From the cell containing the given text, extract its center point as [x, y] coordinate. 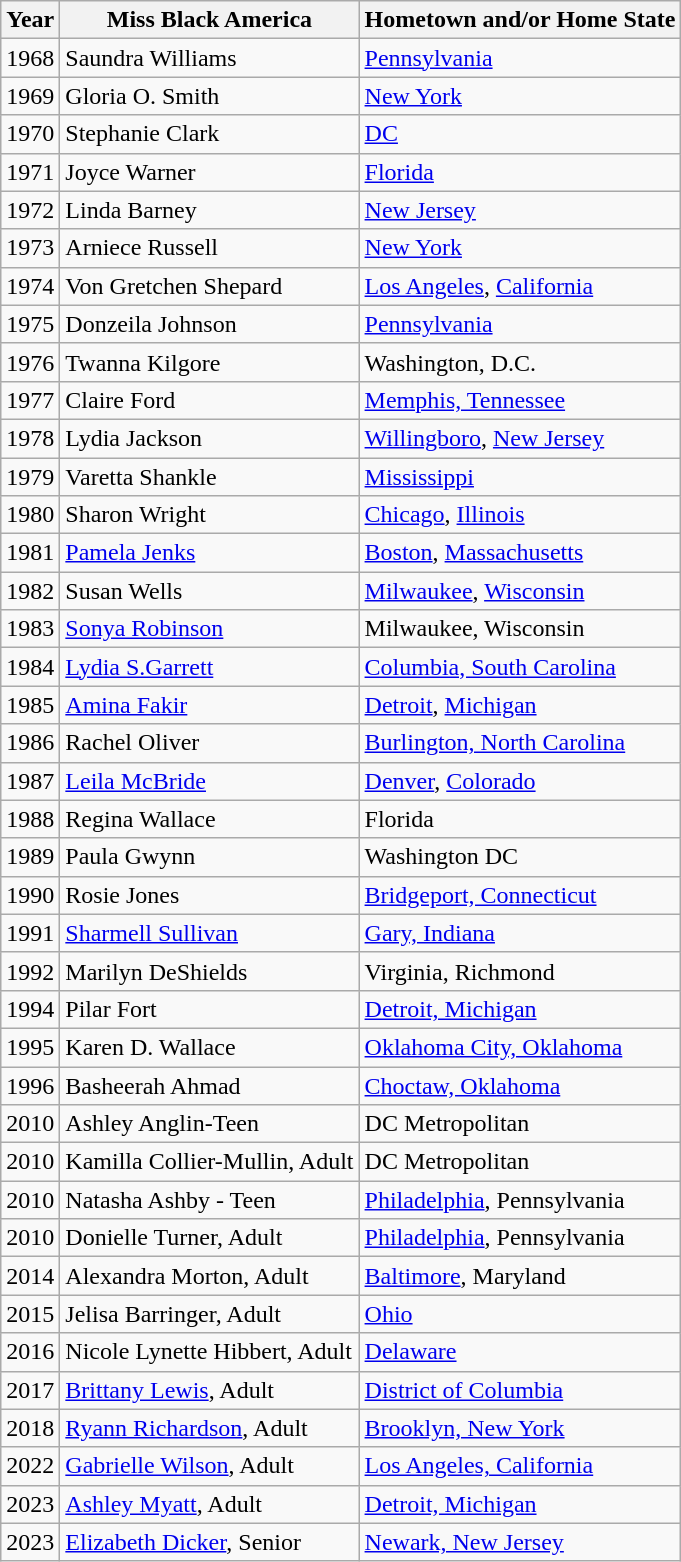
Lydia S.Garrett [210, 667]
Lydia Jackson [210, 438]
Susan Wells [210, 591]
Pilar Fort [210, 1009]
Elizabeth Dicker, Senior [210, 1542]
Linda Barney [210, 210]
Newark, New Jersey [520, 1542]
Virginia, Richmond [520, 971]
Natasha Ashby - Teen [210, 1200]
1996 [30, 1085]
Basheerah Ahmad [210, 1085]
1983 [30, 629]
1974 [30, 286]
Varetta Shankle [210, 477]
Choctaw, Oklahoma [520, 1085]
Ohio [520, 1314]
1976 [30, 362]
Gloria O. Smith [210, 96]
Ashley Anglin-Teen [210, 1124]
1986 [30, 743]
2018 [30, 1428]
2017 [30, 1390]
Leila McBride [210, 781]
1982 [30, 591]
1978 [30, 438]
Delaware [520, 1352]
Mississippi [520, 477]
Boston, Massachusetts [520, 553]
Chicago, Illinois [520, 515]
Saundra Williams [210, 58]
2015 [30, 1314]
Rosie Jones [210, 895]
1970 [30, 134]
1972 [30, 210]
Jelisa Barringer, Adult [210, 1314]
Sonya Robinson [210, 629]
Nicole Lynette Hibbert, Adult [210, 1352]
1989 [30, 857]
1992 [30, 971]
1973 [30, 248]
2016 [30, 1352]
Brittany Lewis, Adult [210, 1390]
1977 [30, 400]
Stephanie Clark [210, 134]
Twanna Kilgore [210, 362]
Ryann Richardson, Adult [210, 1428]
Gabrielle Wilson, Adult [210, 1466]
1994 [30, 1009]
Oklahoma City, Oklahoma [520, 1047]
Joyce Warner [210, 172]
2022 [30, 1466]
1969 [30, 96]
1968 [30, 58]
Kamilla Collier-Mullin, Adult [210, 1162]
Columbia, South Carolina [520, 667]
Baltimore, Maryland [520, 1276]
1984 [30, 667]
Pamela Jenks [210, 553]
Paula Gwynn [210, 857]
Washington, D.C. [520, 362]
2014 [30, 1276]
Claire Ford [210, 400]
Sharon Wright [210, 515]
Ashley Myatt, Adult [210, 1504]
Rachel Oliver [210, 743]
Donzeila Johnson [210, 324]
Gary, Indiana [520, 933]
Willingboro, New Jersey [520, 438]
Marilyn DeShields [210, 971]
Year [30, 20]
1988 [30, 819]
Donielle Turner, Adult [210, 1238]
Memphis, Tennessee [520, 400]
Burlington, North Carolina [520, 743]
Alexandra Morton, Adult [210, 1276]
1991 [30, 933]
Sharmell Sullivan [210, 933]
1987 [30, 781]
Regina Wallace [210, 819]
1985 [30, 705]
New Jersey [520, 210]
1975 [30, 324]
1990 [30, 895]
1979 [30, 477]
1995 [30, 1047]
Karen D. Wallace [210, 1047]
Washington DC [520, 857]
Bridgeport, Connecticut [520, 895]
Von Gretchen Shepard [210, 286]
Amina Fakir [210, 705]
Miss Black America [210, 20]
Hometown and/or Home State [520, 20]
DC [520, 134]
1971 [30, 172]
Denver, Colorado [520, 781]
Brooklyn, New York [520, 1428]
1980 [30, 515]
1981 [30, 553]
District of Columbia [520, 1390]
Arniece Russell [210, 248]
